Capture the cell that displays the provided text and extract its [x, y] central coordinate. 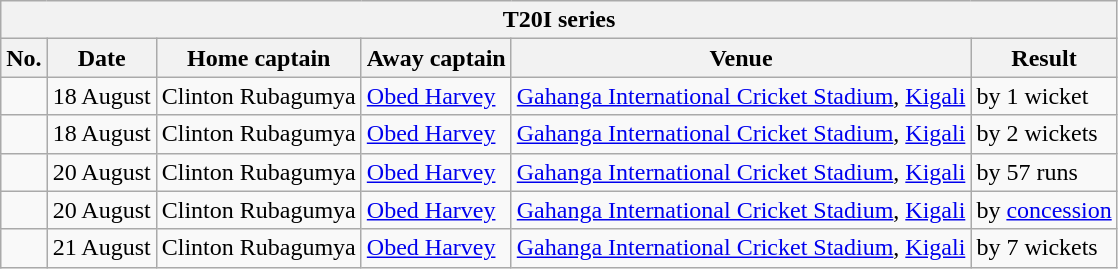
by concession [1044, 210]
Date [102, 58]
Result [1044, 58]
21 August [102, 248]
Away captain [436, 58]
Home captain [258, 58]
by 2 wickets [1044, 134]
Venue [741, 58]
T20I series [559, 20]
by 7 wickets [1044, 248]
by 57 runs [1044, 172]
No. [24, 58]
by 1 wicket [1044, 96]
